Return [x, y] of the center of cell containing provided text 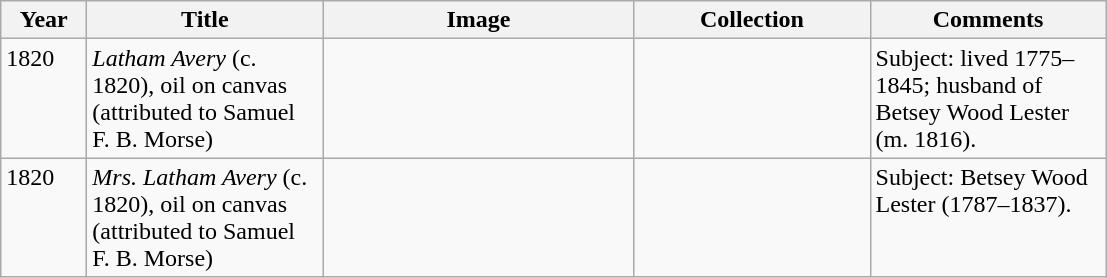
Image [478, 20]
Year [44, 20]
Subject: lived 1775–1845; husband of Betsey Wood Lester (m. 1816). [988, 98]
Subject: Betsey Wood Lester (1787–1837). [988, 218]
Comments [988, 20]
Title [205, 20]
Mrs. Latham Avery (c. 1820), oil on canvas (attributed to Samuel F. B. Morse) [205, 218]
Collection [752, 20]
Latham Avery (c. 1820), oil on canvas (attributed to Samuel F. B. Morse) [205, 98]
